Scan for the cell matching the given text and deliver its [x, y] coordinate at center. 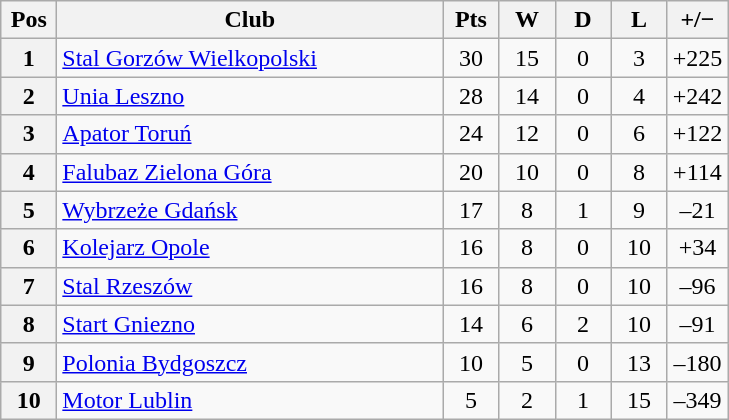
Stal Gorzów Wielkopolski [250, 58]
Stal Rzeszów [250, 286]
Start Gniezno [250, 324]
Club [250, 20]
Apator Toruń [250, 134]
Falubaz Zielona Góra [250, 172]
Polonia Bydgoszcz [250, 362]
24 [471, 134]
Unia Leszno [250, 96]
+122 [698, 134]
17 [471, 210]
–349 [698, 400]
28 [471, 96]
D [583, 20]
+/− [698, 20]
L [639, 20]
20 [471, 172]
–96 [698, 286]
–91 [698, 324]
Pos [29, 20]
Pts [471, 20]
–180 [698, 362]
Wybrzeże Gdańsk [250, 210]
+225 [698, 58]
13 [639, 362]
12 [527, 134]
7 [29, 286]
+114 [698, 172]
Motor Lublin [250, 400]
Kolejarz Opole [250, 248]
30 [471, 58]
+34 [698, 248]
W [527, 20]
–21 [698, 210]
+242 [698, 96]
